Identify which cell holds the provided text, then report its (x, y) central coordinate. 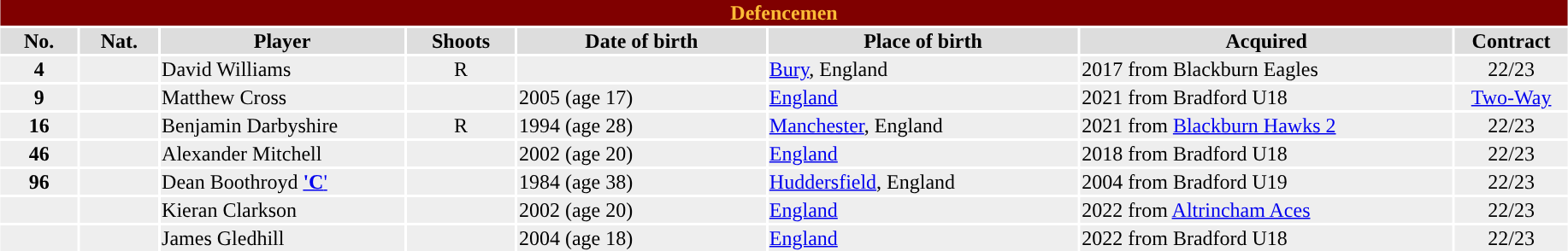
No. (39, 41)
Benjamin Darbyshire (282, 125)
9 (39, 97)
Bury, England (923, 69)
David Williams (282, 69)
2021 from Blackburn Hawks 2 (1267, 125)
2005 (age 17) (641, 97)
Two-Way (1512, 97)
Matthew Cross (282, 97)
Huddersfield, England (923, 182)
1984 (age 38) (641, 182)
46 (39, 154)
16 (39, 125)
Shoots (462, 41)
Nat. (120, 41)
Manchester, England (923, 125)
2018 from Bradford U18 (1267, 154)
Dean Boothroyd 'C' (282, 182)
4 (39, 69)
2017 from Blackburn Eagles (1267, 69)
Contract (1512, 41)
2022 from Altrincham Aces (1267, 210)
Kieran Clarkson (282, 210)
Acquired (1267, 41)
2021 from Bradford U18 (1267, 97)
James Gledhill (282, 238)
Place of birth (923, 41)
Player (282, 41)
2004 (age 18) (641, 238)
Defencemen (783, 13)
1994 (age 28) (641, 125)
2022 from Bradford U18 (1267, 238)
2004 from Bradford U19 (1267, 182)
Date of birth (641, 41)
96 (39, 182)
Alexander Mitchell (282, 154)
